Capture the cell that displays the provided text and extract its (x, y) central coordinate. 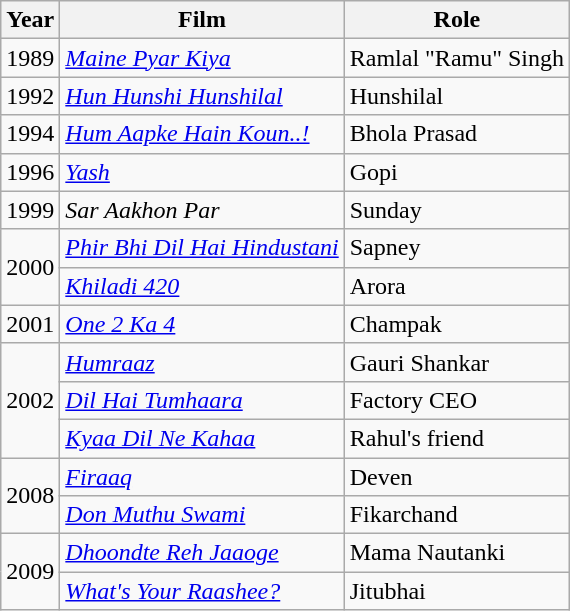
Factory CEO (456, 400)
Mama Nautanki (456, 553)
Phir Bhi Dil Hai Hindustani (202, 248)
1989 (30, 58)
Gopi (456, 172)
Deven (456, 477)
Yash (202, 172)
Firaaq (202, 477)
Hum Aapke Hain Koun..! (202, 134)
Film (202, 20)
2008 (30, 496)
Hun Hunshi Hunshilal (202, 96)
2009 (30, 572)
1996 (30, 172)
Jitubhai (456, 591)
One 2 Ka 4 (202, 324)
Rahul's friend (456, 438)
Role (456, 20)
What's Your Raashee? (202, 591)
Humraaz (202, 362)
2001 (30, 324)
Sar Aakhon Par (202, 210)
1992 (30, 96)
2000 (30, 267)
Sunday (456, 210)
Sapney (456, 248)
Don Muthu Swami (202, 515)
Gauri Shankar (456, 362)
Maine Pyar Kiya (202, 58)
Hunshilal (456, 96)
Fikarchand (456, 515)
Khiladi 420 (202, 286)
Ramlal "Ramu" Singh (456, 58)
Dhoondte Reh Jaaoge (202, 553)
2002 (30, 400)
Bhola Prasad (456, 134)
Arora (456, 286)
Champak (456, 324)
Dil Hai Tumhaara (202, 400)
Year (30, 20)
1999 (30, 210)
Kyaa Dil Ne Kahaa (202, 438)
1994 (30, 134)
